Pinpoint the cell where the given text exists, returning its (X, Y) midpoint coordinate. 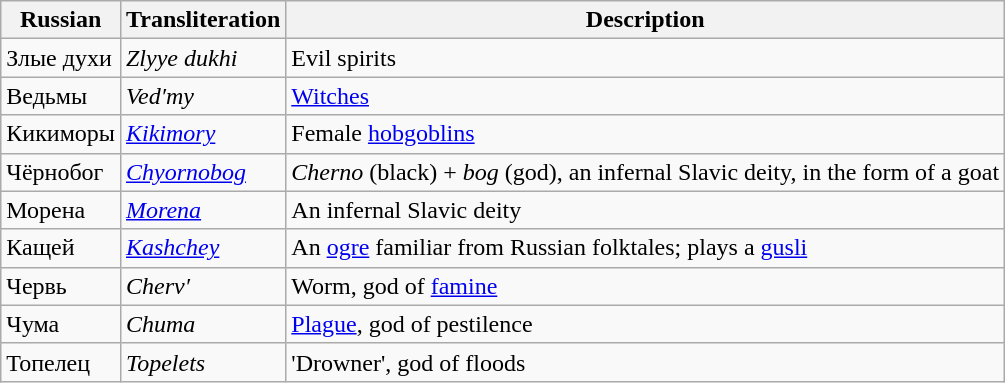
Кикиморы (61, 134)
Ведьмы (61, 96)
Топелец (61, 362)
Червь (61, 286)
Kashchey (202, 248)
Plague, god of pestilence (646, 324)
Морена (61, 210)
Witches (646, 96)
An infernal Slavic deity (646, 210)
Ved′my (202, 96)
'Drowner', god of floods (646, 362)
Кащей (61, 248)
Cherno (black) + bog (god), an infernal Slavic deity, in the form of a goat (646, 172)
Kikimory (202, 134)
Description (646, 20)
Transliteration (202, 20)
Female hobgoblins (646, 134)
Morena (202, 210)
Topelets (202, 362)
Чума (61, 324)
Evil spirits (646, 58)
Worm, god of famine (646, 286)
Chuma (202, 324)
An ogre familiar from Russian folktales; plays a gusli (646, 248)
Cherv′ (202, 286)
Russian (61, 20)
Chyornobog (202, 172)
Чёрнобог (61, 172)
Zlyye dukhi (202, 58)
Злые духи (61, 58)
